Search for the cell housing the specified text and yield its (X, Y) center coordinate. 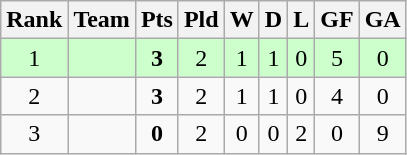
GF (337, 20)
W (242, 20)
GA (382, 20)
Pts (156, 20)
5 (337, 58)
9 (382, 134)
D (273, 20)
L (302, 20)
4 (337, 96)
Pld (201, 20)
Team (102, 20)
Rank (34, 20)
